From the cell containing the given text, extract its center point as [X, Y] coordinate. 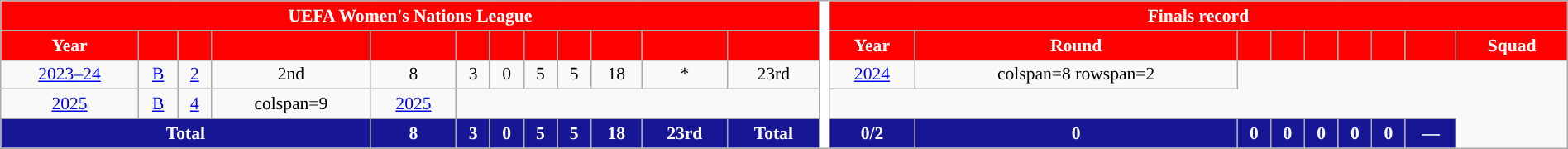
Finals record [1199, 16]
Round [1076, 46]
* [685, 74]
Squad [1512, 46]
UEFA Women's Nations League [410, 16]
colspan=9 [291, 104]
colspan=8 rowspan=2 [1076, 74]
2 [195, 74]
2024 [872, 74]
2023–24 [69, 74]
4 [195, 104]
0/2 [872, 134]
— [1431, 134]
2nd [291, 74]
